Locate the cell with the specified text and output its (X, Y) center coordinate. 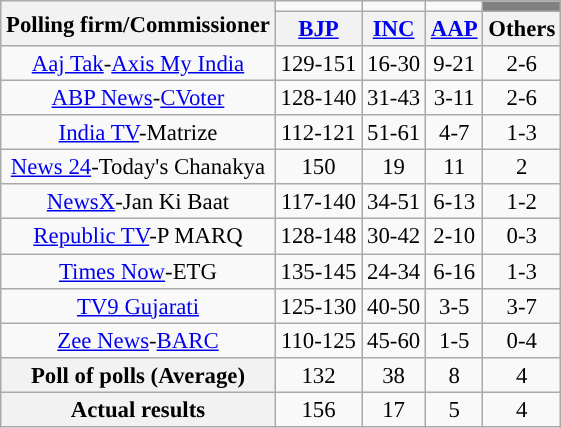
3-11 (454, 98)
AAP (454, 30)
125-130 (318, 306)
19 (394, 168)
6-13 (454, 202)
117-140 (318, 202)
132 (318, 374)
112-121 (318, 132)
1-2 (522, 202)
129-151 (318, 64)
40-50 (394, 306)
Times Now-ETG (138, 272)
17 (394, 410)
3-5 (454, 306)
2 (522, 168)
31-43 (394, 98)
150 (318, 168)
TV9 Gujarati (138, 306)
5 (454, 410)
Poll of polls (Average) (138, 374)
11 (454, 168)
Aaj Tak-Axis My India (138, 64)
Zee News-BARC (138, 340)
0-3 (522, 236)
128-148 (318, 236)
16-30 (394, 64)
Actual results (138, 410)
128-140 (318, 98)
38 (394, 374)
BJP (318, 30)
30-42 (394, 236)
3-7 (522, 306)
Others (522, 30)
156 (318, 410)
0-4 (522, 340)
News 24-Today's Chanakya (138, 168)
ABP News-CVoter (138, 98)
24-34 (394, 272)
India TV-Matrize (138, 132)
4-7 (454, 132)
110-125 (318, 340)
1-5 (454, 340)
2-10 (454, 236)
34-51 (394, 202)
45-60 (394, 340)
9-21 (454, 64)
Polling firm/Commissioner (138, 24)
INC (394, 30)
8 (454, 374)
Republic TV-P MARQ (138, 236)
NewsX-Jan Ki Baat (138, 202)
135-145 (318, 272)
6-16 (454, 272)
51-61 (394, 132)
